Search for the cell housing the specified text and yield its (x, y) center coordinate. 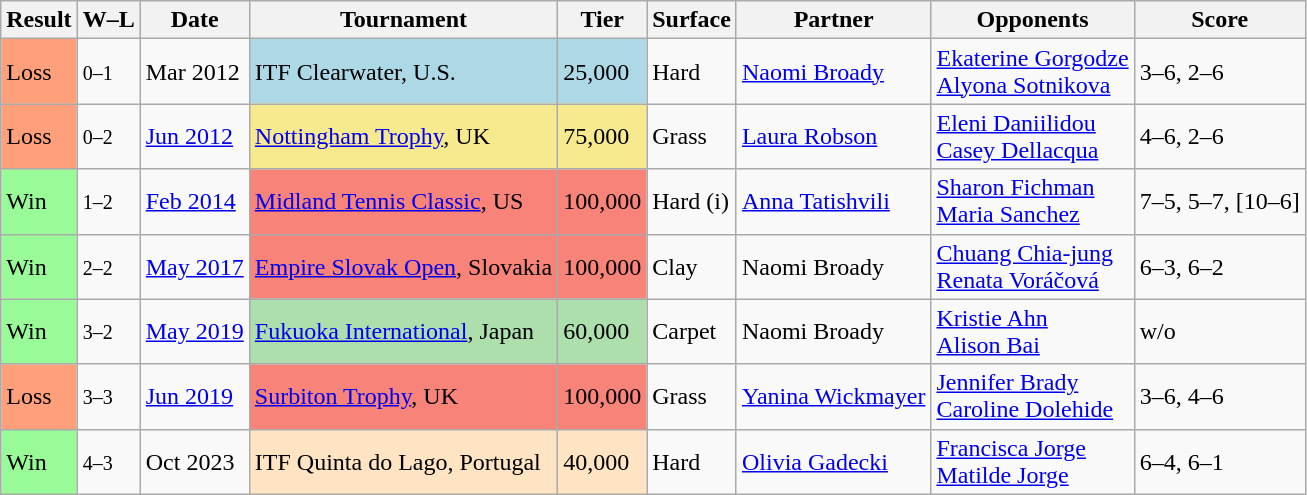
Tier (602, 20)
Mar 2012 (194, 72)
6–3, 6–2 (1220, 266)
Date (194, 20)
25,000 (602, 72)
Midland Tennis Classic, US (403, 202)
May 2017 (194, 266)
4–6, 2–6 (1220, 136)
Empire Slovak Open, Slovakia (403, 266)
60,000 (602, 332)
Ekaterine Gorgodze Alyona Sotnikova (1032, 72)
ITF Clearwater, U.S. (403, 72)
3–3 (108, 396)
1–2 (108, 202)
Surface (692, 20)
Surbiton Trophy, UK (403, 396)
Jun 2019 (194, 396)
Clay (692, 266)
7–5, 5–7, [10–6] (1220, 202)
Sharon Fichman Maria Sanchez (1032, 202)
Result (39, 20)
6–4, 6–1 (1220, 462)
Eleni Daniilidou Casey Dellacqua (1032, 136)
3–2 (108, 332)
Tournament (403, 20)
Fukuoka International, Japan (403, 332)
Kristie Ahn Alison Bai (1032, 332)
Olivia Gadecki (834, 462)
Jennifer Brady Caroline Dolehide (1032, 396)
3–6, 2–6 (1220, 72)
Laura Robson (834, 136)
Oct 2023 (194, 462)
Chuang Chia-jung Renata Voráčová (1032, 266)
Francisca Jorge Matilde Jorge (1032, 462)
0–2 (108, 136)
Partner (834, 20)
Opponents (1032, 20)
40,000 (602, 462)
Nottingham Trophy, UK (403, 136)
75,000 (602, 136)
Anna Tatishvili (834, 202)
w/o (1220, 332)
Feb 2014 (194, 202)
2–2 (108, 266)
ITF Quinta do Lago, Portugal (403, 462)
3–6, 4–6 (1220, 396)
Hard (i) (692, 202)
4–3 (108, 462)
Score (1220, 20)
Carpet (692, 332)
W–L (108, 20)
Jun 2012 (194, 136)
May 2019 (194, 332)
0–1 (108, 72)
Yanina Wickmayer (834, 396)
